Determine the [x, y] coordinate at the center of the cell enclosing the given text.  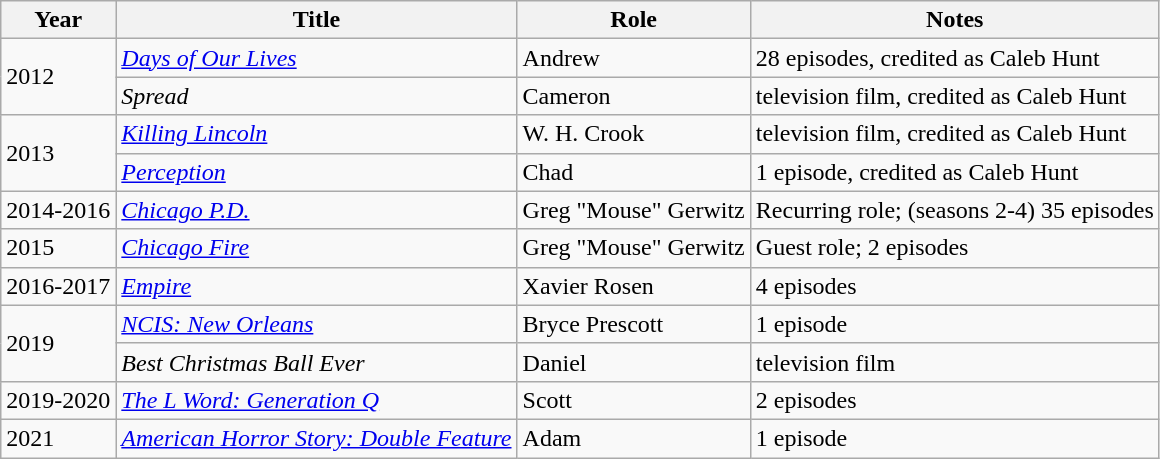
Andrew [634, 58]
The L Word: Generation Q [316, 400]
Guest role; 2 episodes [954, 248]
Notes [954, 20]
2014-2016 [58, 210]
2 episodes [954, 400]
television film [954, 362]
2019-2020 [58, 400]
Scott [634, 400]
W. H. Crook [634, 134]
Title [316, 20]
American Horror Story: Double Feature [316, 438]
2021 [58, 438]
28 episodes, credited as Caleb Hunt [954, 58]
2015 [58, 248]
Xavier Rosen [634, 286]
Cameron [634, 96]
Daniel [634, 362]
Empire [316, 286]
Chicago P.D. [316, 210]
Recurring role; (seasons 2-4) 35 episodes [954, 210]
Perception [316, 172]
Adam [634, 438]
4 episodes [954, 286]
1 episode, credited as Caleb Hunt [954, 172]
Killing Lincoln [316, 134]
NCIS: New Orleans [316, 324]
Days of Our Lives [316, 58]
2012 [58, 77]
Year [58, 20]
Spread [316, 96]
2019 [58, 343]
Role [634, 20]
2013 [58, 153]
2016-2017 [58, 286]
Best Christmas Ball Ever [316, 362]
Chicago Fire [316, 248]
Chad [634, 172]
Bryce Prescott [634, 324]
